Return (x, y) of the center of cell containing provided text 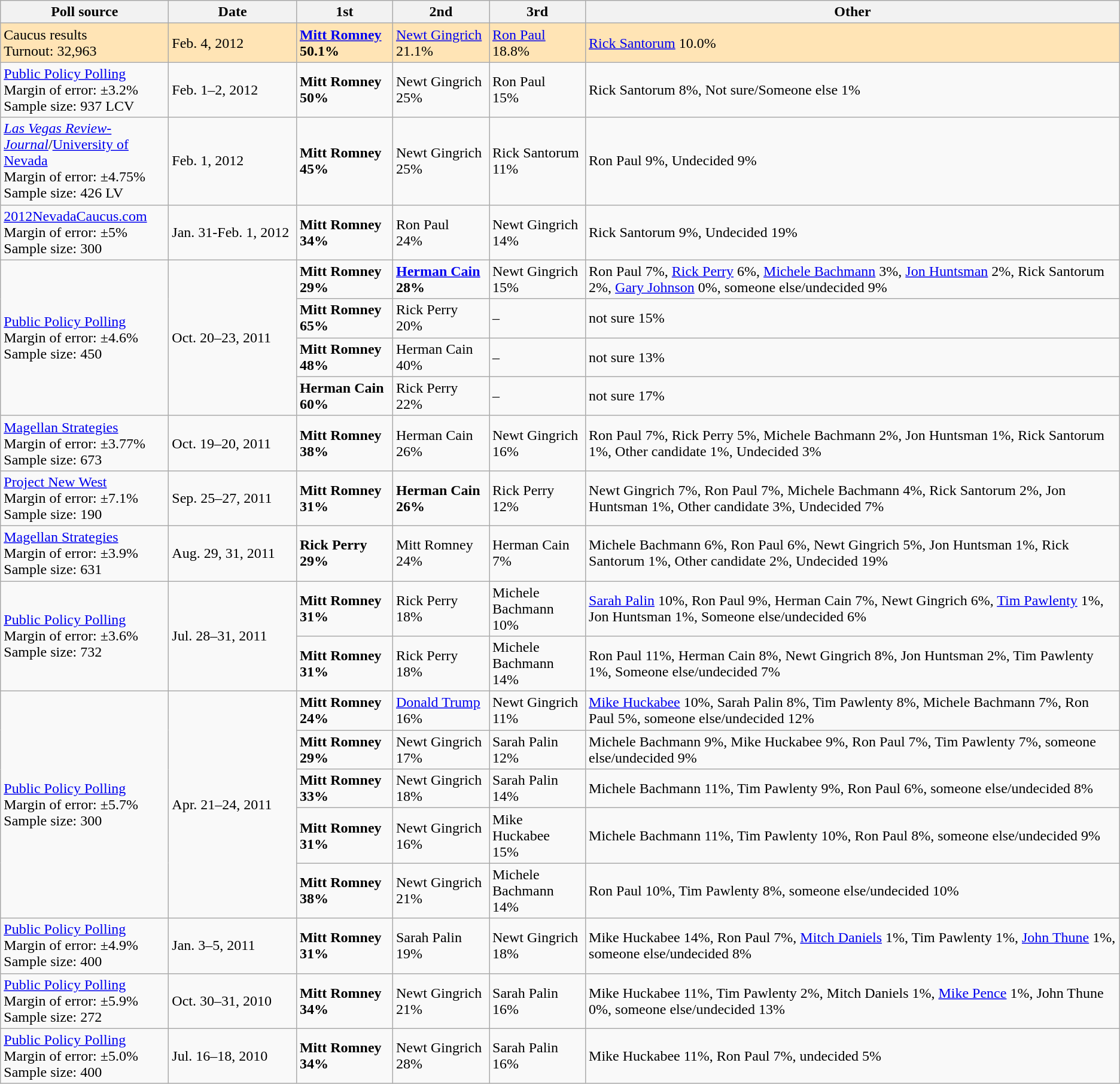
Feb. 4, 2012 (233, 43)
Magellan StrategiesMargin of error: ±3.77% Sample size: 673 (85, 443)
Michele Bachmann10% (537, 608)
not sure 15% (853, 318)
2nd (440, 12)
Jan. 3–5, 2011 (233, 946)
Herman Cain60% (345, 396)
Donald Trump16% (440, 711)
Newt Gingrich 7%, Ron Paul 7%, Michele Bachmann 4%, Rick Santorum 2%, Jon Huntsman 1%, Other candidate 3%, Undecided 7% (853, 498)
Public Policy PollingMargin of error: ±5.7% Sample size: 300 (85, 804)
Jul. 16–18, 2010 (233, 1056)
Project New WestMargin of error: ±7.1% Sample size: 190 (85, 498)
Mitt Romney50% (345, 90)
Mitt Romney48% (345, 357)
not sure 17% (853, 396)
Ron Paul24% (440, 232)
Oct. 30–31, 2010 (233, 1001)
Ron Paul 7%, Rick Perry 6%, Michele Bachmann 3%, Jon Huntsman 2%, Rick Santorum 2%, Gary Johnson 0%, someone else/undecided 9% (853, 279)
Newt Gingrich21.1% (440, 43)
Ron Paul15% (537, 90)
Sep. 25–27, 2011 (233, 498)
Newt Gingrich11% (537, 711)
Michele Bachmann 9%, Mike Huckabee 9%, Ron Paul 7%, Tim Pawlenty 7%, someone else/undecided 9% (853, 749)
Aug. 29, 31, 2011 (233, 553)
Jan. 31-Feb. 1, 2012 (233, 232)
Newt Gingrich15% (537, 279)
Rick Santorum 8%, Not sure/Someone else 1% (853, 90)
Public Policy PollingMargin of error: ±4.9% Sample size: 400 (85, 946)
Newt Gingrich28% (440, 1056)
3rd (537, 12)
Rick Perry29% (345, 553)
Sarah Palin14% (537, 789)
Mitt Romney45% (345, 161)
Other (853, 12)
Public Policy PollingMargin of error: ±5.9% Sample size: 272 (85, 1001)
Sarah Palin 10%, Ron Paul 9%, Herman Cain 7%, Newt Gingrich 6%, Tim Pawlenty 1%, Jon Huntsman 1%, Someone else/undecided 6% (853, 608)
Ron Paul 11%, Herman Cain 8%, Newt Gingrich 8%, Jon Huntsman 2%, Tim Pawlenty 1%, Someone else/undecided 7% (853, 664)
Jul. 28–31, 2011 (233, 636)
Poll source (85, 12)
Rick Perry20% (440, 318)
2012NevadaCaucus.comMargin of error: ±5% Sample size: 300 (85, 232)
Magellan StrategiesMargin of error: ±3.9% Sample size: 631 (85, 553)
Mike Huckabee 10%, Sarah Palin 8%, Tim Pawlenty 8%, Michele Bachmann 7%, Ron Paul 5%, someone else/undecided 12% (853, 711)
Feb. 1, 2012 (233, 161)
Rick Santorum 10.0% (853, 43)
Rick Santorum11% (537, 161)
Mitt Romney33% (345, 789)
not sure 13% (853, 357)
Las Vegas Review-Journal/University of NevadaMargin of error: ±4.75% Sample size: 426 LV (85, 161)
Public Policy PollingMargin of error: ±4.6% Sample size: 450 (85, 338)
Newt Gingrich17% (440, 749)
Rick Perry12% (537, 498)
Sarah Palin19% (440, 946)
Caucus resultsTurnout: 32,963 (85, 43)
Sarah Palin12% (537, 749)
Mitt Romney65% (345, 318)
Newt Gingrich14% (537, 232)
Mitt Romney50.1% (345, 43)
Apr. 21–24, 2011 (233, 804)
Oct. 19–20, 2011 (233, 443)
Mike Huckabee15% (537, 836)
Herman Cain7% (537, 553)
Public Policy PollingMargin of error: ±5.0% Sample size: 400 (85, 1056)
Herman Cain28% (440, 279)
Rick Perry22% (440, 396)
1st (345, 12)
Ron Paul 9%, Undecided 9% (853, 161)
Michele Bachmann 11%, Tim Pawlenty 9%, Ron Paul 6%, someone else/undecided 8% (853, 789)
Mike Huckabee 14%, Ron Paul 7%, Mitch Daniels 1%, Tim Pawlenty 1%, John Thune 1%, someone else/undecided 8% (853, 946)
Mike Huckabee 11%, Ron Paul 7%, undecided 5% (853, 1056)
Public Policy PollingMargin of error: ±3.2% Sample size: 937 LCV (85, 90)
Rick Santorum 9%, Undecided 19% (853, 232)
Oct. 20–23, 2011 (233, 338)
Public Policy PollingMargin of error: ±3.6% Sample size: 732 (85, 636)
Michele Bachmann 6%, Ron Paul 6%, Newt Gingrich 5%, Jon Huntsman 1%, Rick Santorum 1%, Other candidate 2%, Undecided 19% (853, 553)
Herman Cain40% (440, 357)
Feb. 1–2, 2012 (233, 90)
Ron Paul18.8% (537, 43)
Michele Bachmann 11%, Tim Pawlenty 10%, Ron Paul 8%, someone else/undecided 9% (853, 836)
Ron Paul 10%, Tim Pawlenty 8%, someone else/undecided 10% (853, 891)
Date (233, 12)
Mike Huckabee 11%, Tim Pawlenty 2%, Mitch Daniels 1%, Mike Pence 1%, John Thune 0%, someone else/undecided 13% (853, 1001)
Ron Paul 7%, Rick Perry 5%, Michele Bachmann 2%, Jon Huntsman 1%, Rick Santorum 1%, Other candidate 1%, Undecided 3% (853, 443)
